Scan for the cell matching the given text and deliver its (x, y) coordinate at center. 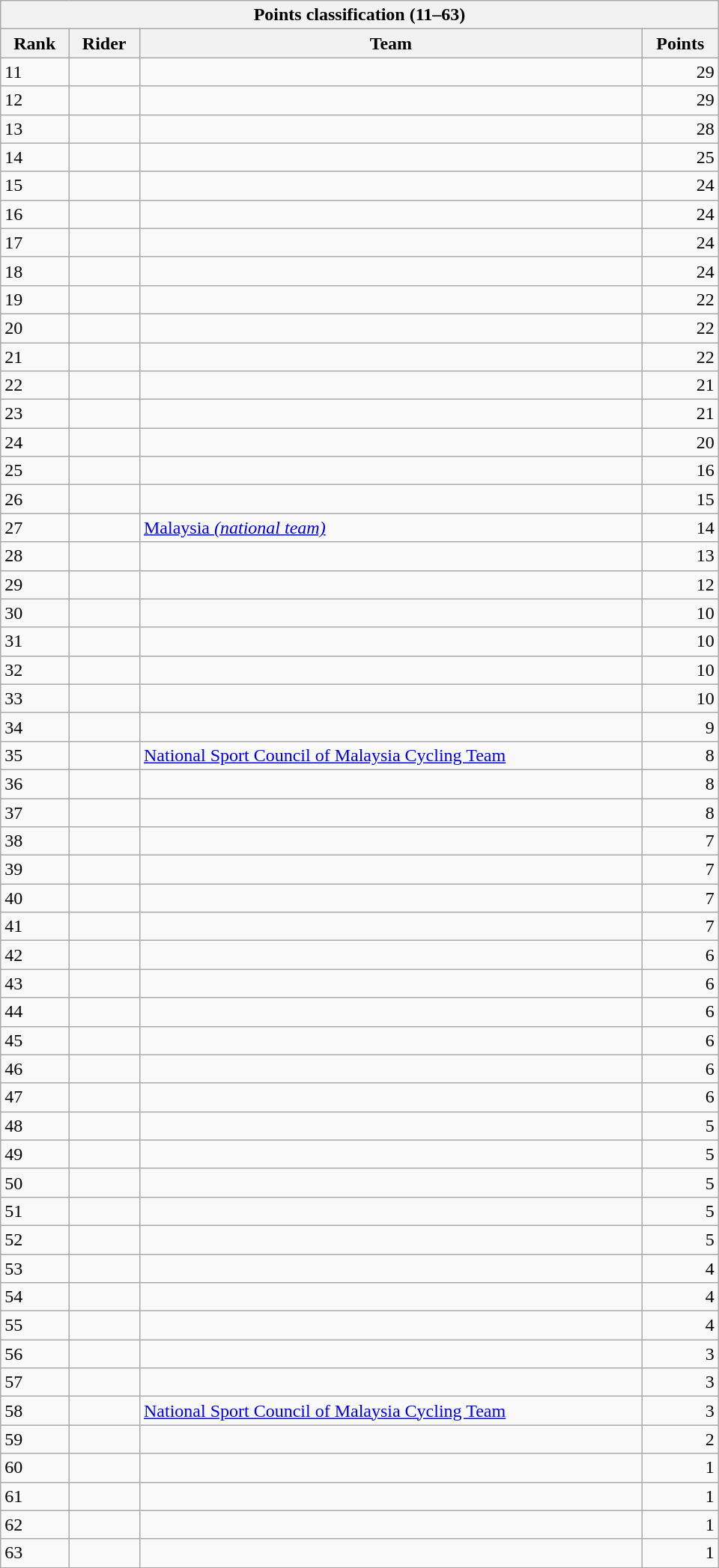
Rank (34, 43)
26 (34, 499)
47 (34, 1097)
56 (34, 1354)
32 (34, 670)
9 (680, 727)
42 (34, 955)
48 (34, 1126)
Malaysia (national team) (391, 528)
Rider (105, 43)
17 (34, 242)
51 (34, 1211)
18 (34, 271)
63 (34, 1553)
Team (391, 43)
54 (34, 1297)
50 (34, 1183)
40 (34, 898)
59 (34, 1439)
30 (34, 613)
19 (34, 299)
55 (34, 1326)
38 (34, 841)
46 (34, 1069)
41 (34, 927)
31 (34, 641)
44 (34, 1012)
39 (34, 870)
58 (34, 1411)
62 (34, 1525)
11 (34, 72)
57 (34, 1382)
37 (34, 812)
Points classification (11–63) (359, 15)
33 (34, 698)
Points (680, 43)
60 (34, 1468)
49 (34, 1154)
43 (34, 983)
53 (34, 1269)
45 (34, 1040)
36 (34, 784)
27 (34, 528)
23 (34, 414)
34 (34, 727)
52 (34, 1239)
2 (680, 1439)
61 (34, 1496)
35 (34, 755)
